Determine the (X, Y) coordinate at the center of the cell enclosing the given text.  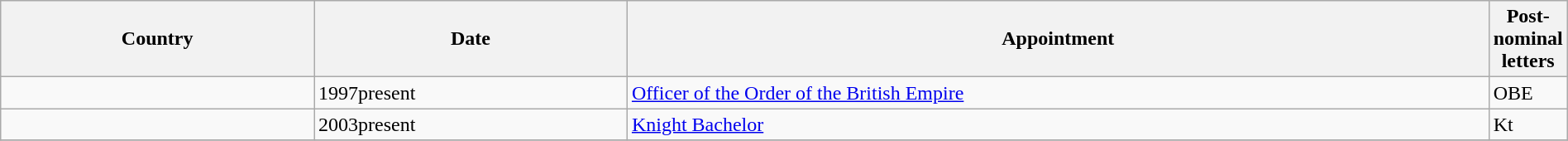
Appointment (1058, 39)
Kt (1528, 124)
Date (471, 39)
Officer of the Order of the British Empire (1058, 93)
1997present (471, 93)
2003present (471, 124)
Country (157, 39)
Knight Bachelor (1058, 124)
Post-nominal letters (1528, 39)
OBE (1528, 93)
